For the text-containing cell, return its midpoint in [X, Y] coordinate format. 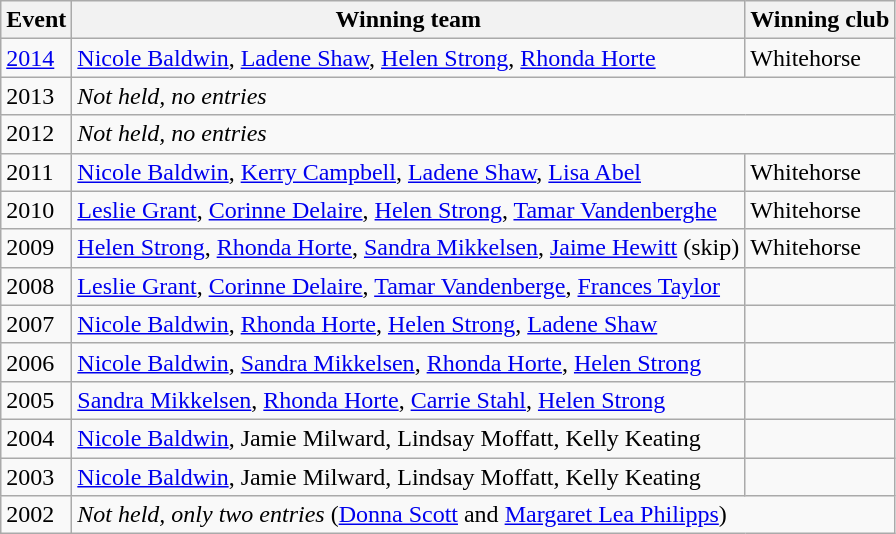
Leslie Grant, Corinne Delaire, Helen Strong, Tamar Vandenberghe [408, 210]
2003 [36, 477]
2008 [36, 286]
2006 [36, 362]
Nicole Baldwin, Kerry Campbell, Ladene Shaw, Lisa Abel [408, 172]
2007 [36, 324]
2009 [36, 248]
Nicole Baldwin, Rhonda Horte, Helen Strong, Ladene Shaw [408, 324]
Nicole Baldwin, Sandra Mikkelsen, Rhonda Horte, Helen Strong [408, 362]
2010 [36, 210]
2002 [36, 515]
Winning club [820, 20]
2011 [36, 172]
2014 [36, 58]
2012 [36, 134]
Leslie Grant, Corinne Delaire, Tamar Vandenberge, Frances Taylor [408, 286]
Helen Strong, Rhonda Horte, Sandra Mikkelsen, Jaime Hewitt (skip) [408, 248]
Event [36, 20]
Winning team [408, 20]
Nicole Baldwin, Ladene Shaw, Helen Strong, Rhonda Horte [408, 58]
2004 [36, 438]
2013 [36, 96]
2005 [36, 400]
Not held, only two entries (Donna Scott and Margaret Lea Philipps) [484, 515]
Sandra Mikkelsen, Rhonda Horte, Carrie Stahl, Helen Strong [408, 400]
